Provide the (x, y) coordinate of the cell's center where the given text is located.  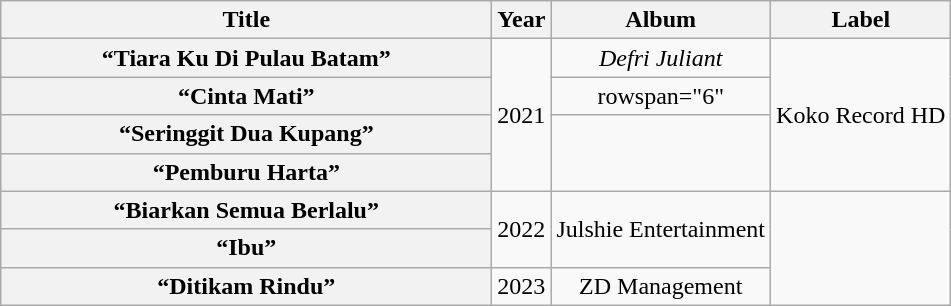
“Biarkan Semua Berlalu” (246, 210)
Title (246, 20)
“Pemburu Harta” (246, 172)
Koko Record HD (861, 115)
2022 (522, 229)
Defri Juliant (661, 58)
rowspan="6" (661, 96)
2023 (522, 286)
“Tiara Ku Di Pulau Batam” (246, 58)
“Ditikam Rindu” (246, 286)
Year (522, 20)
ZD Management (661, 286)
Album (661, 20)
“Ibu” (246, 248)
Label (861, 20)
2021 (522, 115)
“Seringgit Dua Kupang” (246, 134)
Julshie Entertainment (661, 229)
“Cinta Mati” (246, 96)
